Return the [X, Y] coordinate for the center point of the cell that contains the specified text.  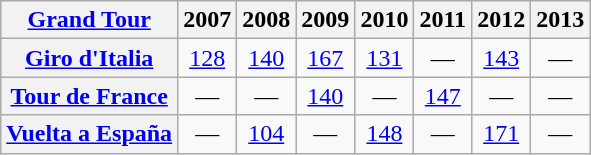
Giro d'Italia [90, 58]
Grand Tour [90, 20]
167 [326, 58]
Tour de France [90, 96]
104 [266, 134]
2010 [384, 20]
147 [443, 96]
131 [384, 58]
148 [384, 134]
2013 [560, 20]
2009 [326, 20]
2007 [208, 20]
2012 [502, 20]
2008 [266, 20]
2011 [443, 20]
Vuelta a España [90, 134]
143 [502, 58]
171 [502, 134]
128 [208, 58]
